From the cell containing the given text, extract its center point as (X, Y) coordinate. 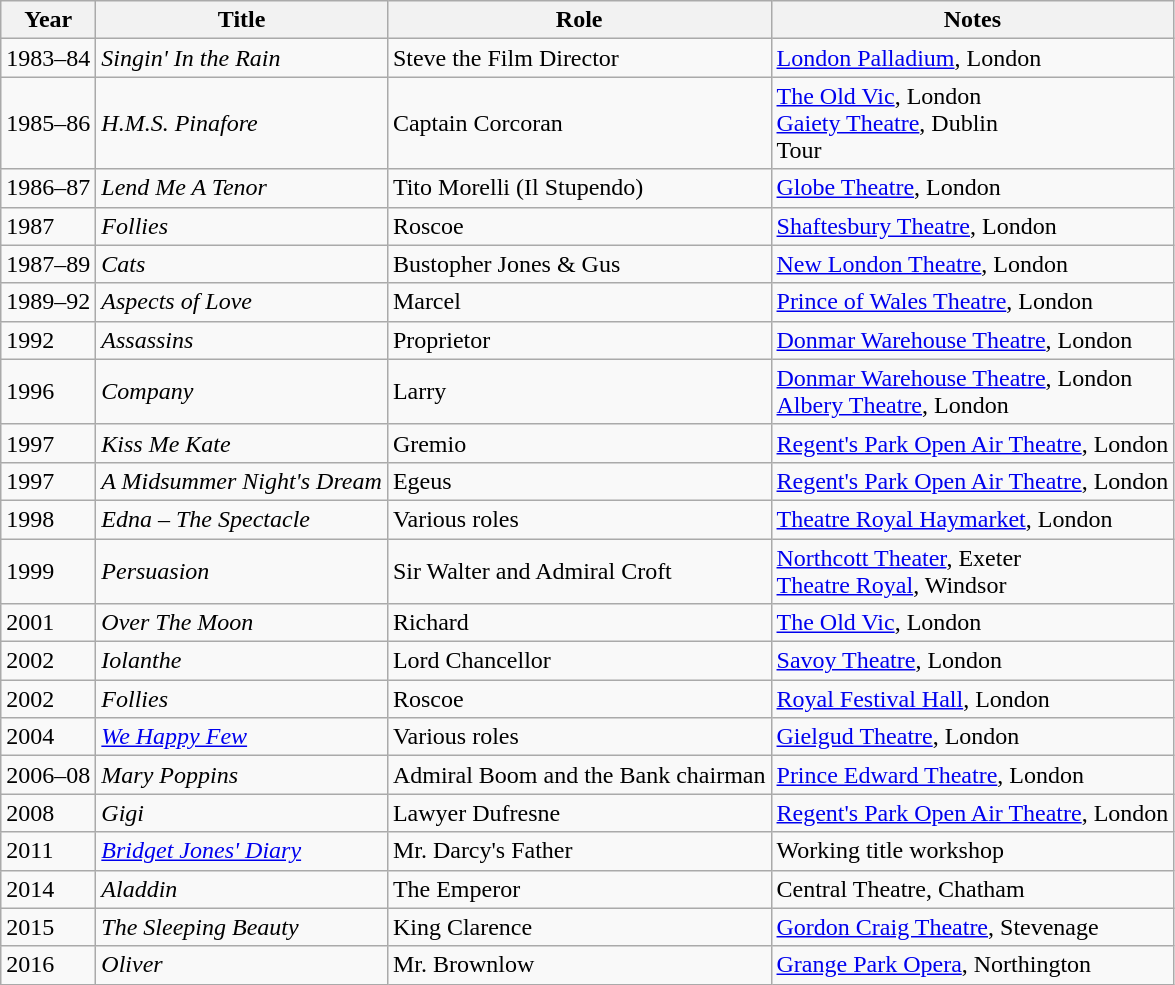
Kiss Me Kate (242, 443)
1986–87 (48, 188)
1989–92 (48, 302)
Title (242, 20)
1987 (48, 226)
Iolanthe (242, 661)
1999 (48, 570)
New London Theatre, London (972, 264)
Gielgud Theatre, London (972, 737)
Shaftesbury Theatre, London (972, 226)
Donmar Warehouse Theatre, LondonAlbery Theatre, London (972, 392)
Mr. Darcy's Father (579, 851)
London Palladium, London (972, 58)
Savoy Theatre, London (972, 661)
Aladdin (242, 889)
Edna – The Spectacle (242, 519)
Mr. Brownlow (579, 965)
Lord Chancellor (579, 661)
Tito Morelli (Il Stupendo) (579, 188)
Northcott Theater, ExeterTheatre Royal, Windsor (972, 570)
Prince of Wales Theatre, London (972, 302)
Role (579, 20)
Oliver (242, 965)
Gordon Craig Theatre, Stevenage (972, 927)
2004 (48, 737)
Admiral Boom and the Bank chairman (579, 775)
Working title workshop (972, 851)
Theatre Royal Haymarket, London (972, 519)
The Old Vic, London (972, 623)
Year (48, 20)
Lend Me A Tenor (242, 188)
King Clarence (579, 927)
The Sleeping Beauty (242, 927)
Over The Moon (242, 623)
2014 (48, 889)
Proprietor (579, 340)
2016 (48, 965)
The Old Vic, LondonGaiety Theatre, DublinTour (972, 123)
Egeus (579, 481)
2015 (48, 927)
Cats (242, 264)
Persuasion (242, 570)
Captain Corcoran (579, 123)
Steve the Film Director (579, 58)
Prince Edward Theatre, London (972, 775)
Mary Poppins (242, 775)
Marcel (579, 302)
1983–84 (48, 58)
Larry (579, 392)
Bridget Jones' Diary (242, 851)
Aspects of Love (242, 302)
Donmar Warehouse Theatre, London (972, 340)
Bustopher Jones & Gus (579, 264)
Central Theatre, Chatham (972, 889)
1996 (48, 392)
2006–08 (48, 775)
1987–89 (48, 264)
Singin' In the Rain (242, 58)
We Happy Few (242, 737)
2001 (48, 623)
Assassins (242, 340)
1985–86 (48, 123)
Notes (972, 20)
1992 (48, 340)
Sir Walter and Admiral Croft (579, 570)
2008 (48, 813)
Lawyer Dufresne (579, 813)
Richard (579, 623)
Gremio (579, 443)
Globe Theatre, London (972, 188)
2011 (48, 851)
Company (242, 392)
A Midsummer Night's Dream (242, 481)
H.M.S. Pinafore (242, 123)
The Emperor (579, 889)
Gigi (242, 813)
1998 (48, 519)
Royal Festival Hall, London (972, 699)
Grange Park Opera, Northington (972, 965)
